Determine the (X, Y) coordinate at the center of the cell enclosing the given text.  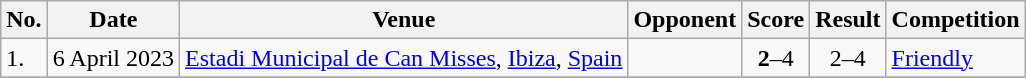
Score (776, 20)
Competition (956, 20)
Estadi Municipal de Can Misses, Ibiza, Spain (404, 58)
Date (113, 20)
Opponent (685, 20)
6 April 2023 (113, 58)
Result (848, 20)
Venue (404, 20)
No. (24, 20)
1. (24, 58)
Friendly (956, 58)
